Extract the [x, y] coordinate from the center of the cell holding the provided text.  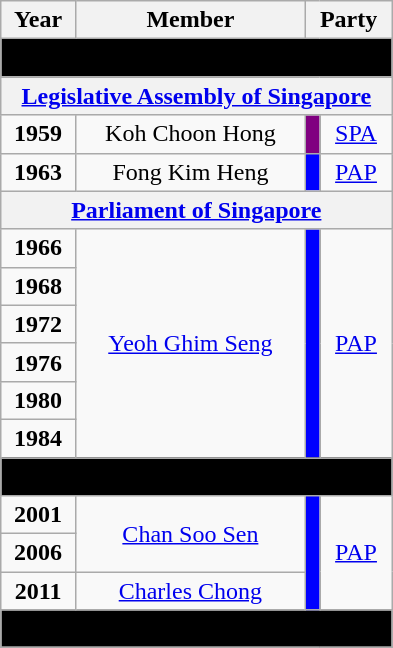
1984 [38, 438]
1959 [38, 134]
1966 [38, 248]
2006 [38, 553]
Member [190, 20]
Constituency abolished (1988 – 2001) [196, 477]
1963 [38, 172]
Charles Chong [190, 591]
Yeoh Ghim Seng [190, 343]
1980 [38, 400]
2011 [38, 591]
Legislative Assembly of Singapore [196, 96]
Formation [196, 58]
2001 [38, 515]
Parliament of Singapore [196, 210]
Year [38, 20]
Koh Choon Hong [190, 134]
1972 [38, 324]
1976 [38, 362]
Party [348, 20]
Constituency abolished (2015) [196, 629]
Fong Kim Heng [190, 172]
Chan Soo Sen [190, 534]
SPA [356, 134]
1968 [38, 286]
